Search for the cell housing the specified text and yield its [X, Y] center coordinate. 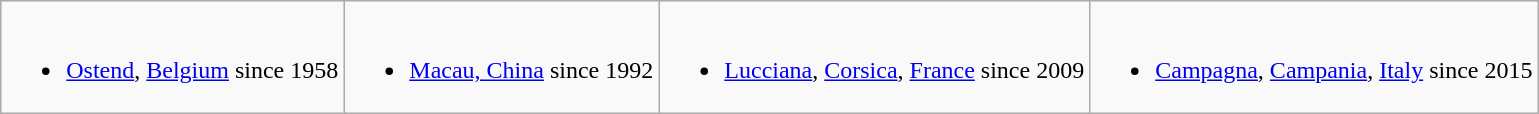
Ostend, Belgium since 1958 [172, 58]
Lucciana, Corsica, France since 2009 [874, 58]
Macau, China since 1992 [502, 58]
Campagna, Campania, Italy since 2015 [1314, 58]
